Return the [x, y] coordinate for the center point of the cell that contains the specified text.  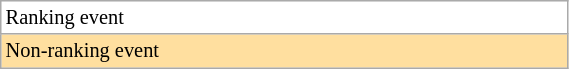
Ranking event [284, 17]
Non-ranking event [284, 51]
